Search for the cell housing the specified text and yield its (X, Y) center coordinate. 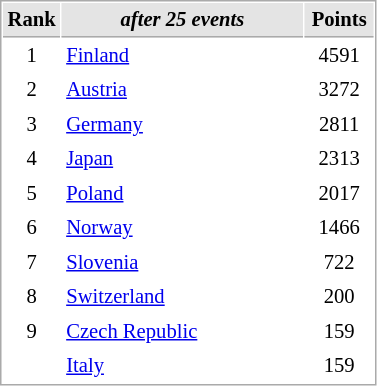
Switzerland (183, 296)
Austria (183, 90)
722 (340, 262)
Italy (183, 366)
1466 (340, 228)
7 (32, 262)
2811 (340, 124)
200 (340, 296)
Slovenia (183, 262)
9 (32, 332)
5 (32, 194)
6 (32, 228)
Points (340, 20)
Czech Republic (183, 332)
Germany (183, 124)
2 (32, 90)
Japan (183, 158)
8 (32, 296)
3272 (340, 90)
2313 (340, 158)
after 25 events (183, 20)
Rank (32, 20)
Poland (183, 194)
4 (32, 158)
Finland (183, 56)
2017 (340, 194)
4591 (340, 56)
3 (32, 124)
1 (32, 56)
Norway (183, 228)
